Extract the (x, y) coordinate from the center of the cell holding the provided text.  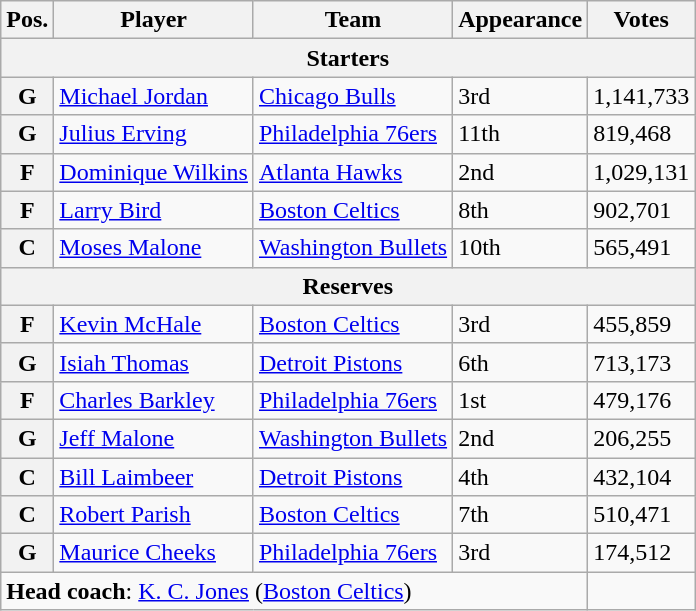
Kevin McHale (154, 324)
Michael Jordan (154, 96)
713,173 (642, 362)
Appearance (520, 20)
Moses Malone (154, 248)
Maurice Cheeks (154, 553)
Dominique Wilkins (154, 172)
Charles Barkley (154, 400)
Bill Laimbeer (154, 477)
1,141,733 (642, 96)
565,491 (642, 248)
Pos. (28, 20)
Atlanta Hawks (352, 172)
Player (154, 20)
Chicago Bulls (352, 96)
10th (520, 248)
Starters (348, 58)
11th (520, 134)
4th (520, 477)
432,104 (642, 477)
Reserves (348, 286)
Larry Bird (154, 210)
6th (520, 362)
Robert Parish (154, 515)
455,859 (642, 324)
Jeff Malone (154, 438)
174,512 (642, 553)
Team (352, 20)
819,468 (642, 134)
Julius Erving (154, 134)
479,176 (642, 400)
1,029,131 (642, 172)
510,471 (642, 515)
7th (520, 515)
8th (520, 210)
902,701 (642, 210)
Votes (642, 20)
1st (520, 400)
Head coach: K. C. Jones (Boston Celtics) (294, 591)
206,255 (642, 438)
Isiah Thomas (154, 362)
